Determine the [X, Y] coordinate at the center of the cell enclosing the given text.  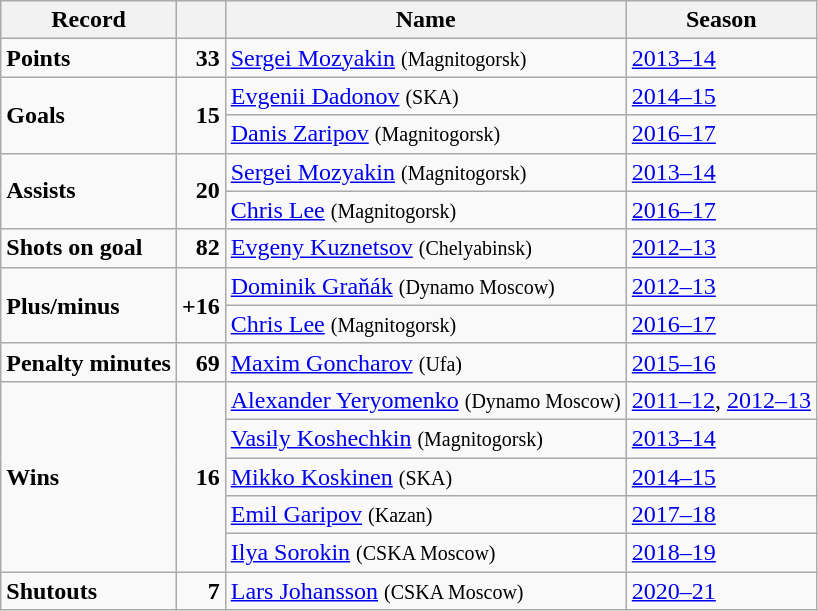
Lars Johansson (CSKA Moscow) [426, 591]
Alexander Yeryomenko (Dynamo Moscow) [426, 400]
Ilya Sorokin (CSKA Moscow) [426, 553]
16 [200, 476]
Evgenii Dadonov (SKA) [426, 96]
Goals [89, 115]
2020–21 [721, 591]
Mikko Koskinen (SKA) [426, 477]
Vasily Koshechkin (Magnitogorsk) [426, 438]
Wins [89, 476]
Name [426, 20]
Shutouts [89, 591]
2018–19 [721, 553]
2017–18 [721, 515]
Dominik Graňák (Dynamo Moscow) [426, 286]
Shots on goal [89, 248]
Season [721, 20]
Maxim Goncharov (Ufa) [426, 362]
+16 [200, 305]
Points [89, 58]
Penalty minutes [89, 362]
Danis Zaripov (Magnitogorsk) [426, 134]
Emil Garipov (Kazan) [426, 515]
Evgeny Kuznetsov (Chelyabinsk) [426, 248]
20 [200, 191]
Record [89, 20]
82 [200, 248]
Plus/minus [89, 305]
33 [200, 58]
2015–16 [721, 362]
Assists [89, 191]
15 [200, 115]
7 [200, 591]
2011–12, 2012–13 [721, 400]
69 [200, 362]
